Detect which cell encompasses the target text, then output its (X, Y) center coordinate. 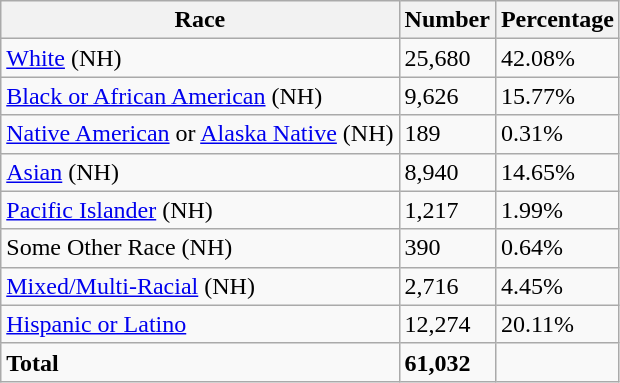
1,217 (447, 210)
Percentage (557, 20)
0.64% (557, 248)
Some Other Race (NH) (200, 248)
15.77% (557, 96)
Mixed/Multi-Racial (NH) (200, 286)
Native American or Alaska Native (NH) (200, 134)
Race (200, 20)
White (NH) (200, 58)
Pacific Islander (NH) (200, 210)
61,032 (447, 362)
Total (200, 362)
0.31% (557, 134)
12,274 (447, 324)
Black or African American (NH) (200, 96)
14.65% (557, 172)
8,940 (447, 172)
20.11% (557, 324)
9,626 (447, 96)
390 (447, 248)
Asian (NH) (200, 172)
Hispanic or Latino (200, 324)
42.08% (557, 58)
Number (447, 20)
4.45% (557, 286)
2,716 (447, 286)
189 (447, 134)
25,680 (447, 58)
1.99% (557, 210)
